Determine the [x, y] coordinate at the center of the cell enclosing the given text.  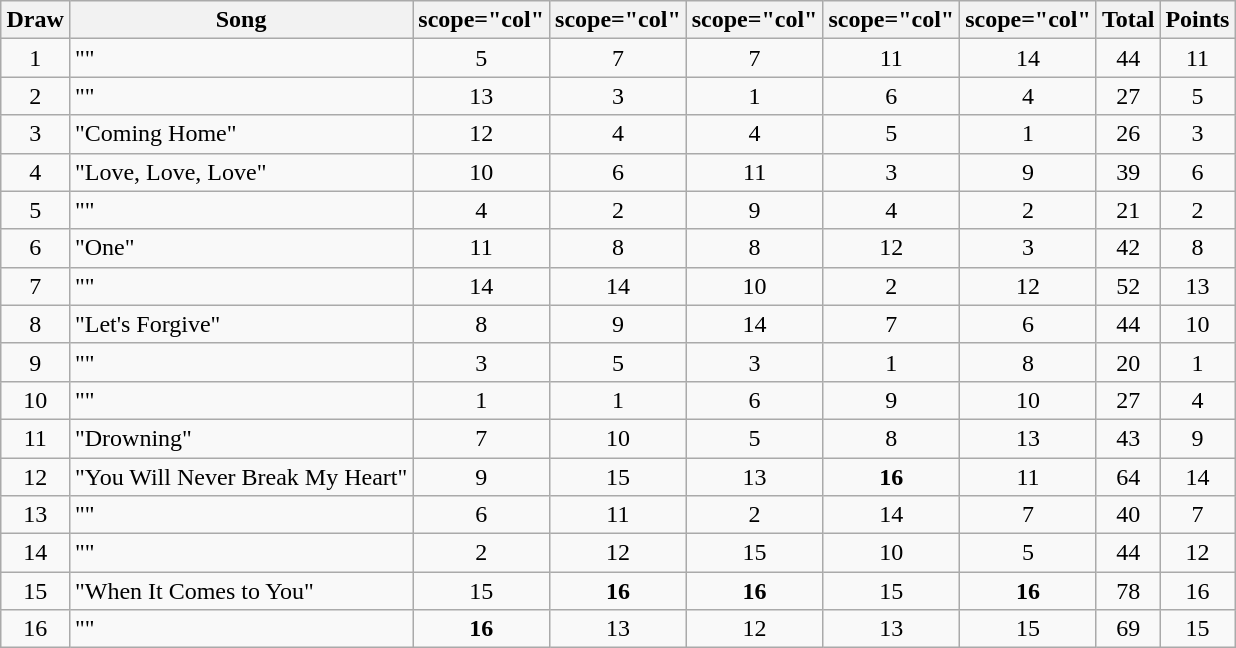
"Love, Love, Love" [240, 172]
43 [1128, 438]
"Let's Forgive" [240, 324]
Draw [35, 20]
Points [1198, 20]
21 [1128, 210]
"Coming Home" [240, 134]
39 [1128, 172]
"When It Comes to You" [240, 591]
69 [1128, 629]
"Drowning" [240, 438]
64 [1128, 477]
78 [1128, 591]
52 [1128, 286]
42 [1128, 248]
"You Will Never Break My Heart" [240, 477]
Total [1128, 20]
26 [1128, 134]
Song [240, 20]
40 [1128, 515]
20 [1128, 362]
"One" [240, 248]
